Scan for the cell matching the given text and deliver its (X, Y) coordinate at center. 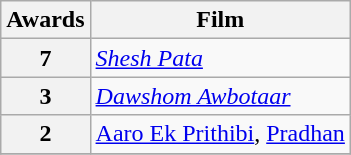
3 (46, 96)
Dawshom Awbotaar (220, 96)
7 (46, 58)
Aaro Ek Prithibi, Pradhan (220, 134)
Shesh Pata (220, 58)
Film (220, 20)
Awards (46, 20)
2 (46, 134)
